Locate the cell with the specified text and output its (X, Y) center coordinate. 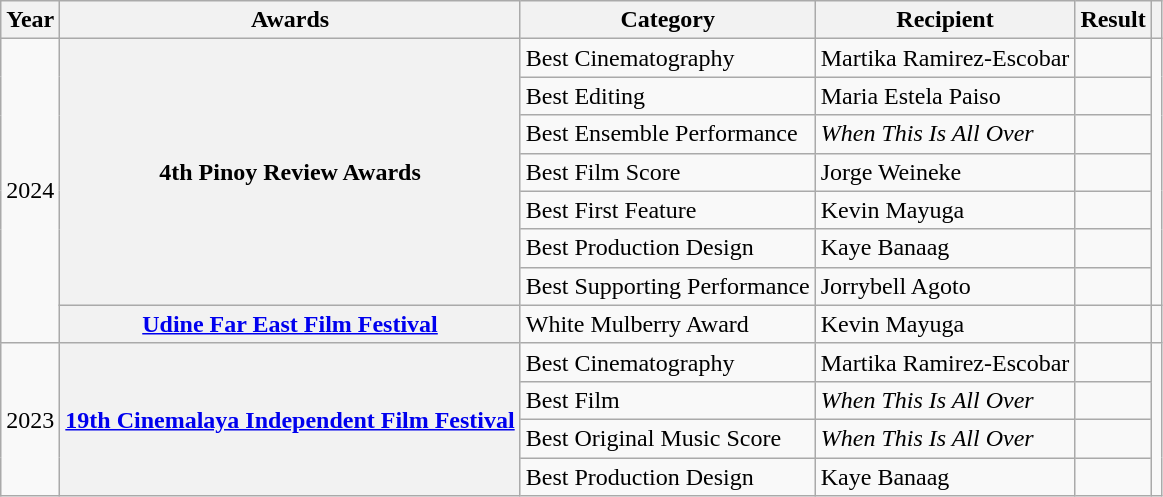
Best Ensemble Performance (668, 134)
Best Supporting Performance (668, 286)
Best Film (668, 400)
2023 (30, 419)
19th Cinemalaya Independent Film Festival (290, 419)
White Mulberry Award (668, 324)
Best Original Music Score (668, 438)
Maria Estela Paiso (945, 96)
2024 (30, 191)
Jorrybell Agoto (945, 286)
4th Pinoy Review Awards (290, 172)
Jorge Weineke (945, 172)
Category (668, 20)
Year (30, 20)
Result (1113, 20)
Recipient (945, 20)
Best Editing (668, 96)
Udine Far East Film Festival (290, 324)
Awards (290, 20)
Best Film Score (668, 172)
Best First Feature (668, 210)
